Search for the cell housing the specified text and yield its (x, y) center coordinate. 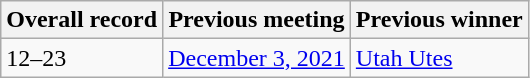
Overall record (82, 20)
Previous winner (439, 20)
December 3, 2021 (257, 58)
Utah Utes (439, 58)
12–23 (82, 58)
Previous meeting (257, 20)
